From the cell containing the given text, extract its center point as (x, y) coordinate. 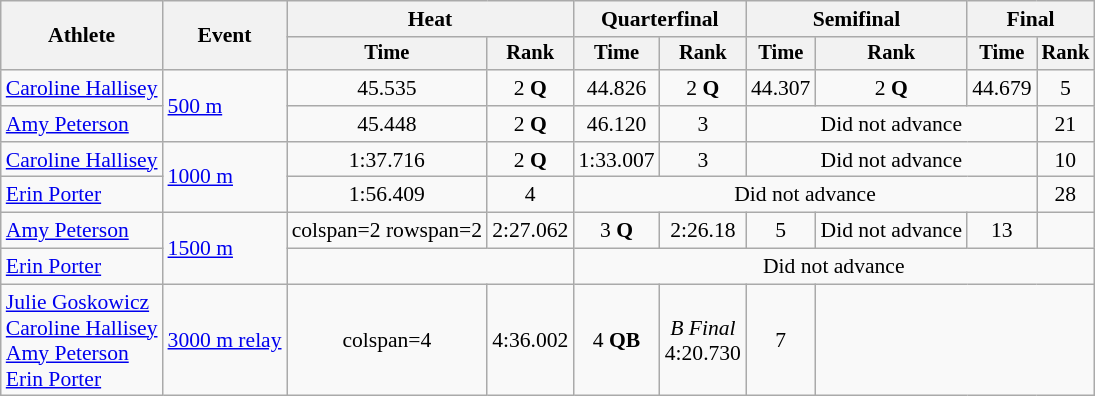
1500 m (225, 248)
B Final 4:20.730 (703, 340)
28 (1066, 195)
4:36.002 (530, 340)
45.448 (388, 124)
45.535 (388, 88)
44.679 (1002, 88)
2:27.062 (530, 231)
Quarterfinal (660, 19)
3 Q (616, 231)
2:26.18 (703, 231)
500 m (225, 106)
Heat (430, 19)
44.826 (616, 88)
4 QB (616, 340)
7 (780, 340)
colspan=4 (388, 340)
1000 m (225, 178)
colspan=2 rowspan=2 (388, 231)
3000 m relay (225, 340)
10 (1066, 160)
Semifinal (856, 19)
1:33.007 (616, 160)
Event (225, 36)
21 (1066, 124)
13 (1002, 231)
Final (1030, 19)
Julie GoskowiczCaroline HalliseyAmy PetersonErin Porter (82, 340)
44.307 (780, 88)
46.120 (616, 124)
1:56.409 (388, 195)
4 (530, 195)
Athlete (82, 36)
1:37.716 (388, 160)
